Identify which cell holds the provided text, then report its [X, Y] central coordinate. 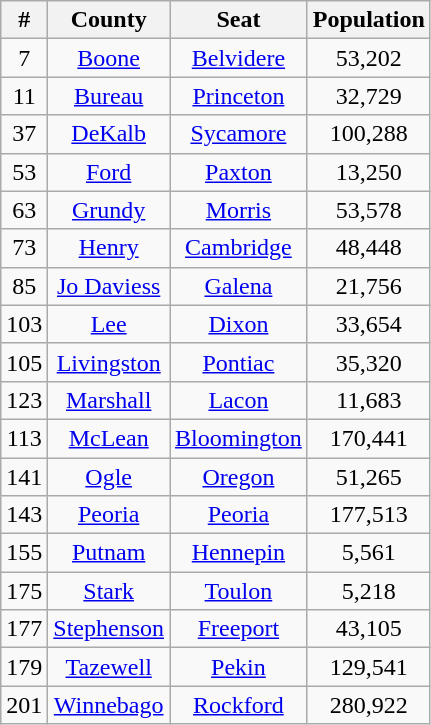
McLean [109, 438]
100,288 [368, 134]
105 [24, 362]
Lee [109, 324]
170,441 [368, 438]
53 [24, 172]
Henry [109, 248]
129,541 [368, 667]
175 [24, 591]
Bloomington [239, 438]
Marshall [109, 400]
Rockford [239, 705]
53,578 [368, 210]
43,105 [368, 629]
143 [24, 515]
Pekin [239, 667]
141 [24, 477]
48,448 [368, 248]
Dixon [239, 324]
Toulon [239, 591]
Sycamore [239, 134]
85 [24, 286]
Freeport [239, 629]
21,756 [368, 286]
13,250 [368, 172]
Boone [109, 58]
Grundy [109, 210]
Princeton [239, 96]
123 [24, 400]
11,683 [368, 400]
11 [24, 96]
Oregon [239, 477]
Seat [239, 20]
32,729 [368, 96]
7 [24, 58]
Galena [239, 286]
177,513 [368, 515]
Bureau [109, 96]
# [24, 20]
201 [24, 705]
35,320 [368, 362]
155 [24, 553]
280,922 [368, 705]
53,202 [368, 58]
Winnebago [109, 705]
51,265 [368, 477]
Putnam [109, 553]
177 [24, 629]
County [109, 20]
Ford [109, 172]
103 [24, 324]
179 [24, 667]
37 [24, 134]
63 [24, 210]
Ogle [109, 477]
Livingston [109, 362]
Tazewell [109, 667]
Belvidere [239, 58]
Cambridge [239, 248]
33,654 [368, 324]
Pontiac [239, 362]
DeKalb [109, 134]
Population [368, 20]
Paxton [239, 172]
5,218 [368, 591]
73 [24, 248]
Jo Daviess [109, 286]
Lacon [239, 400]
Morris [239, 210]
Hennepin [239, 553]
Stark [109, 591]
5,561 [368, 553]
Stephenson [109, 629]
113 [24, 438]
